Scan for the cell matching the given text and deliver its [x, y] coordinate at center. 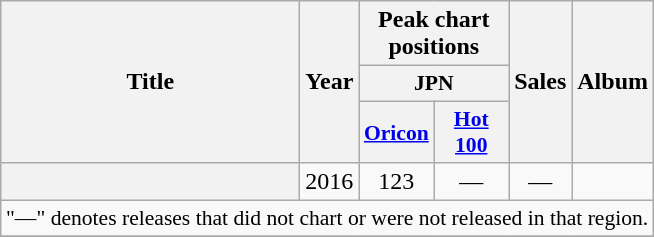
123 [396, 182]
"—" denotes releases that did not chart or were not released in that region. [328, 219]
JPN [434, 84]
2016 [330, 182]
Year [330, 82]
Hot 100 [472, 132]
Oricon [396, 132]
Title [150, 82]
Peak chart positions [434, 34]
Sales [540, 82]
Album [613, 82]
